From the cell containing the given text, extract its center point as (X, Y) coordinate. 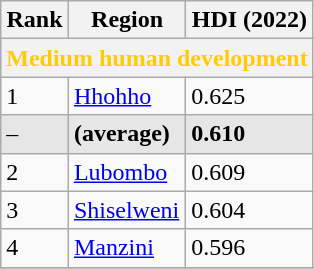
4 (35, 248)
HDI (2022) (250, 20)
Manzini (126, 248)
Rank (35, 20)
0.609 (250, 172)
(average) (126, 134)
Medium human development (157, 58)
0.596 (250, 248)
0.604 (250, 210)
0.625 (250, 96)
– (35, 134)
2 (35, 172)
Hhohho (126, 96)
Lubombo (126, 172)
0.610 (250, 134)
Region (126, 20)
1 (35, 96)
Shiselweni (126, 210)
3 (35, 210)
